Search for the cell housing the specified text and yield its [x, y] center coordinate. 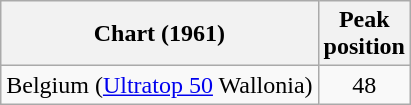
Belgium (Ultratop 50 Wallonia) [160, 85]
48 [364, 85]
Chart (1961) [160, 34]
Peakposition [364, 34]
